Pinpoint the cell where the given text exists, returning its [X, Y] midpoint coordinate. 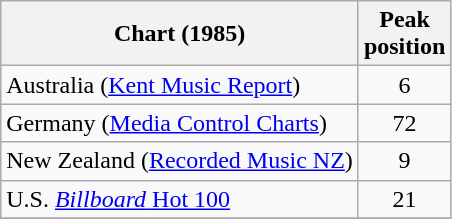
Germany (Media Control Charts) [180, 123]
Chart (1985) [180, 34]
U.S. Billboard Hot 100 [180, 199]
21 [404, 199]
9 [404, 161]
6 [404, 85]
72 [404, 123]
New Zealand (Recorded Music NZ) [180, 161]
Peakposition [404, 34]
Australia (Kent Music Report) [180, 85]
